Detect which cell encompasses the target text, then output its [X, Y] center coordinate. 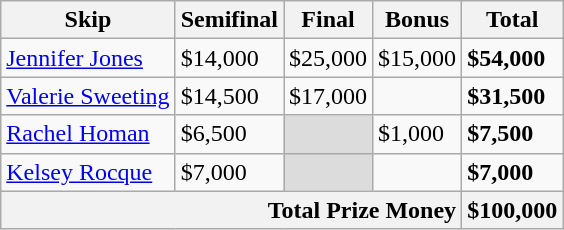
$14,500 [229, 96]
$14,000 [229, 58]
Kelsey Rocque [88, 172]
Bonus [418, 20]
Rachel Homan [88, 134]
Total Prize Money [232, 210]
$6,500 [229, 134]
$31,500 [512, 96]
$15,000 [418, 58]
Skip [88, 20]
$100,000 [512, 210]
$1,000 [418, 134]
Jennifer Jones [88, 58]
$7,500 [512, 134]
Valerie Sweeting [88, 96]
Total [512, 20]
Semifinal [229, 20]
$25,000 [328, 58]
$54,000 [512, 58]
Final [328, 20]
$17,000 [328, 96]
